Return (X, Y) of the center of cell containing provided text 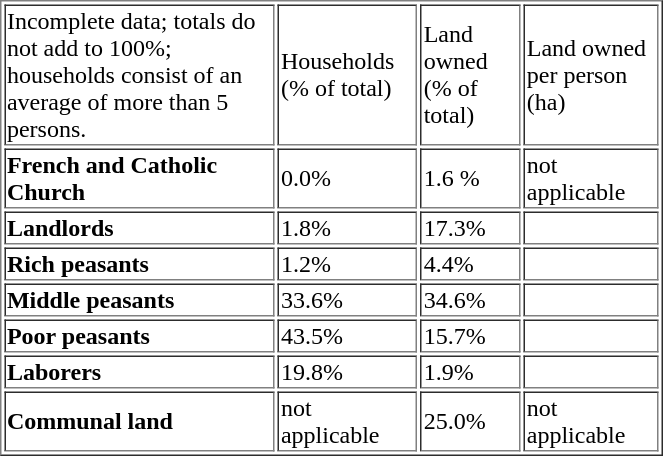
33.6% (348, 300)
43.5% (348, 336)
Rich peasants (140, 264)
34.6% (471, 300)
Communal land (140, 422)
17.3% (471, 228)
Poor peasants (140, 336)
Incomplete data; totals do not add to 100%; households consist of an average of more than 5 persons. (140, 74)
1.6 % (471, 178)
French and Catholic Church (140, 178)
19.8% (348, 372)
4.4% (471, 264)
Households (% of total) (348, 74)
1.2% (348, 264)
Middle peasants (140, 300)
Land owned per person (ha) (592, 74)
1.9% (471, 372)
15.7% (471, 336)
Laborers (140, 372)
0.0% (348, 178)
Land owned (% of total) (471, 74)
25.0% (471, 422)
1.8% (348, 228)
Landlords (140, 228)
